Extract the (x, y) coordinate from the center of the cell holding the provided text.  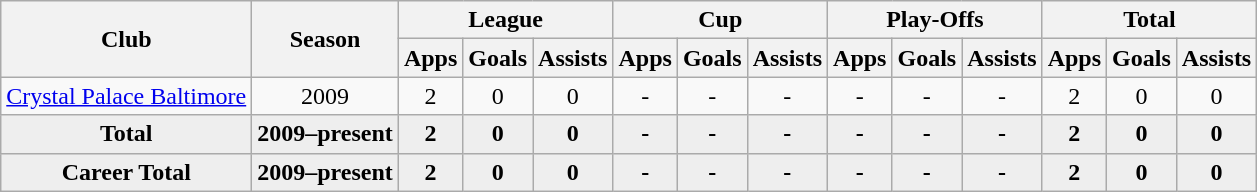
Cup (720, 20)
Play-Offs (936, 20)
Season (326, 39)
Crystal Palace Baltimore (126, 96)
2009 (326, 96)
League (506, 20)
Club (126, 39)
Career Total (126, 172)
